Search for the cell housing the specified text and yield its (x, y) center coordinate. 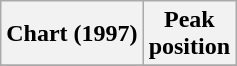
Peakposition (189, 34)
Chart (1997) (72, 34)
